Extract the (X, Y) coordinate from the center of the cell holding the provided text.  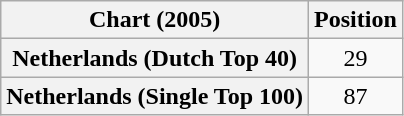
Position (356, 20)
Chart (2005) (155, 20)
Netherlands (Dutch Top 40) (155, 58)
87 (356, 96)
Netherlands (Single Top 100) (155, 96)
29 (356, 58)
